Search for the cell housing the specified text and yield its (x, y) center coordinate. 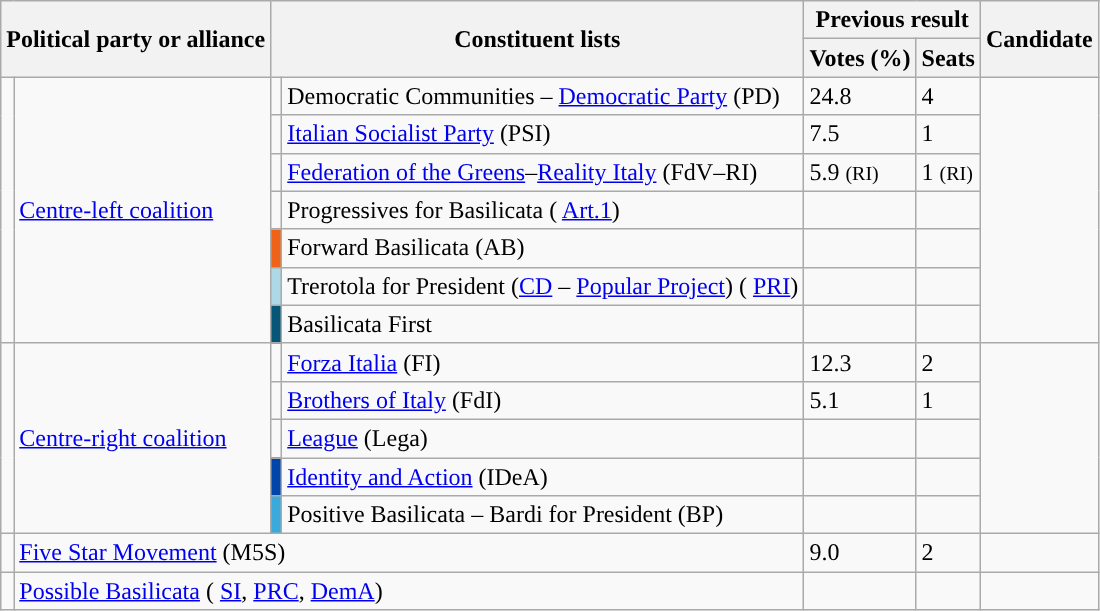
7.5 (860, 134)
Basilicata First (543, 324)
Five Star Movement (M5S) (409, 553)
Candidate (1039, 39)
Previous result (892, 20)
Votes (%) (860, 58)
Political party or alliance (136, 39)
Democratic Communities – Democratic Party (PD) (543, 96)
Possible Basilicata ( SI, PRC, DemA) (409, 591)
12.3 (860, 362)
1 (RI) (948, 172)
Forza Italia (FI) (543, 362)
Positive Basilicata – Bardi for President (BP) (543, 515)
Seats (948, 58)
Identity and Action (IDeA) (543, 477)
Forward Basilicata (AB) (543, 248)
Trerotola for President (CD – Popular Project) ( PRI) (543, 286)
4 (948, 96)
Brothers of Italy (FdI) (543, 400)
Centre-left coalition (142, 210)
9.0 (860, 553)
Constituent lists (538, 39)
Italian Socialist Party (PSI) (543, 134)
24.8 (860, 96)
Centre-right coalition (142, 438)
5.9 (RI) (860, 172)
5.1 (860, 400)
Progressives for Basilicata ( Art.1) (543, 210)
League (Lega) (543, 438)
Federation of the Greens–Reality Italy (FdV–RI) (543, 172)
